Search for the cell housing the specified text and yield its (x, y) center coordinate. 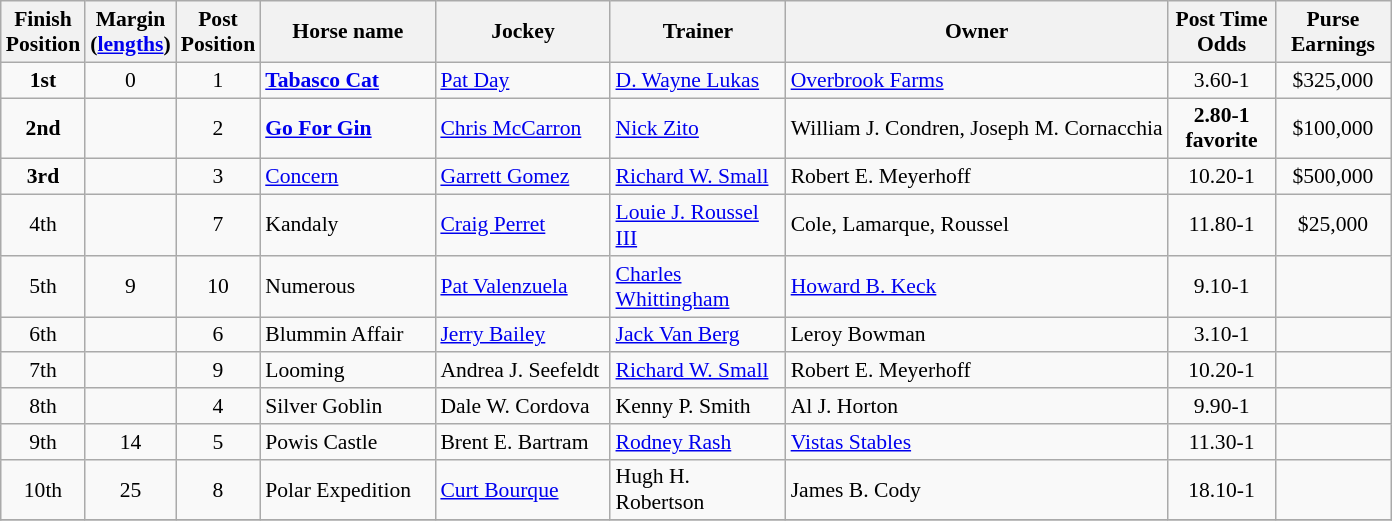
$325,000 (1332, 80)
9.90-1 (1222, 406)
3 (218, 177)
6 (218, 335)
Concern (348, 177)
0 (130, 80)
9.10-1 (1222, 286)
Trainer (698, 32)
Post Position (218, 32)
Blummin Affair (348, 335)
Leroy Bowman (977, 335)
$25,000 (1332, 226)
Rodney Rash (698, 442)
Looming (348, 371)
1 (218, 80)
10th (43, 490)
Jockey (522, 32)
11.30-1 (1222, 442)
11.80-1 (1222, 226)
4th (43, 226)
Horse name (348, 32)
$100,000 (1332, 128)
Jack Van Berg (698, 335)
Nick Zito (698, 128)
1st (43, 80)
6th (43, 335)
Cole, Lamarque, Roussel (977, 226)
Brent E. Bartram (522, 442)
Garrett Gomez (522, 177)
Pat Valenzuela (522, 286)
Silver Goblin (348, 406)
Hugh H. Robertson (698, 490)
Craig Perret (522, 226)
7th (43, 371)
Chris McCarron (522, 128)
Andrea J. Seefeldt (522, 371)
3rd (43, 177)
2nd (43, 128)
8th (43, 406)
5 (218, 442)
Post Time Odds (1222, 32)
5th (43, 286)
Numerous (348, 286)
2.80-1 favorite (1222, 128)
Howard B. Keck (977, 286)
Owner (977, 32)
Kandaly (348, 226)
Margin (lengths) (130, 32)
18.10-1 (1222, 490)
Overbrook Farms (977, 80)
Tabasco Cat (348, 80)
3.10-1 (1222, 335)
James B. Cody (977, 490)
Go For Gin (348, 128)
Polar Expedition (348, 490)
14 (130, 442)
8 (218, 490)
D. Wayne Lukas (698, 80)
Finish Position (43, 32)
10 (218, 286)
Jerry Bailey (522, 335)
Kenny P. Smith (698, 406)
25 (130, 490)
$500,000 (1332, 177)
3.60-1 (1222, 80)
2 (218, 128)
Vistas Stables (977, 442)
William J. Condren, Joseph M. Cornacchia (977, 128)
Dale W. Cordova (522, 406)
9th (43, 442)
Charles Whittingham (698, 286)
Powis Castle (348, 442)
Curt Bourque (522, 490)
7 (218, 226)
4 (218, 406)
Pat Day (522, 80)
Purse Earnings (1332, 32)
Louie J. Roussel III (698, 226)
Al J. Horton (977, 406)
